Return (X, Y) of the center of cell containing provided text 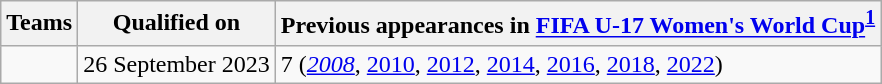
26 September 2023 (177, 64)
7 (2008, 2010, 2012, 2014, 2016, 2018, 2022) (578, 64)
Qualified on (177, 24)
Teams (40, 24)
Previous appearances in FIFA U-17 Women's World Cup1 (578, 24)
